Return the [X, Y] coordinate for the center point of the cell that contains the specified text.  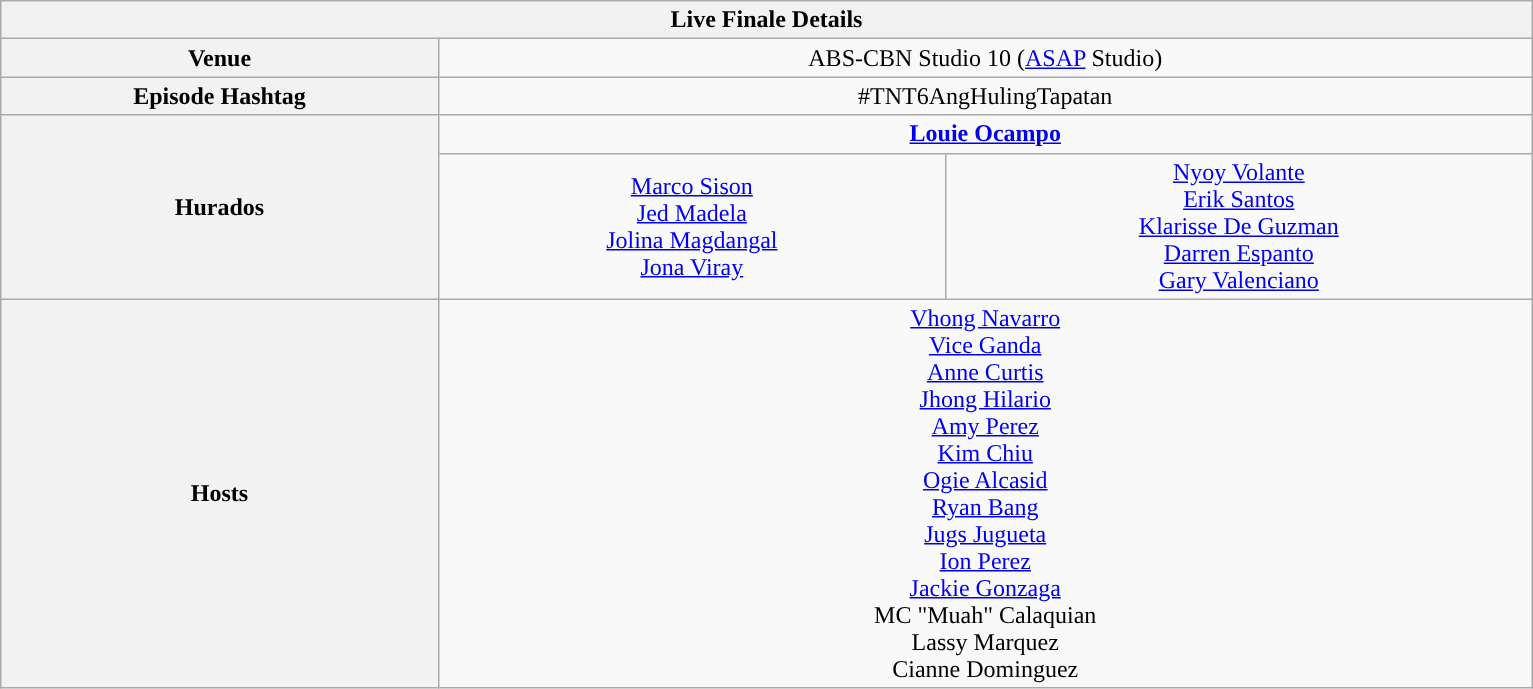
#TNT6AngHulingTapatan [985, 96]
ABS-CBN Studio 10 (ASAP Studio) [985, 58]
Live Finale Details [766, 20]
Marco SisonJed MadelaJolina MagdangalJona Viray [692, 226]
Louie Ocampo [985, 134]
Episode Hashtag [220, 96]
Venue [220, 58]
Hosts [220, 494]
Nyoy VolanteErik SantosKlarisse De GuzmanDarren EspantoGary Valenciano [1238, 226]
Hurados [220, 207]
